Pinpoint the cell where the given text exists, returning its [X, Y] midpoint coordinate. 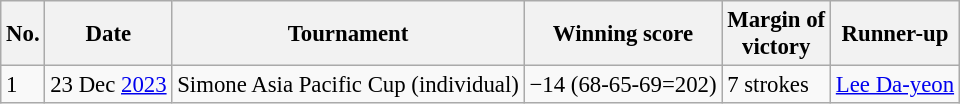
1 [23, 85]
Margin ofvictory [776, 34]
Simone Asia Pacific Cup (individual) [348, 85]
7 strokes [776, 85]
Winning score [623, 34]
Date [108, 34]
Lee Da-yeon [896, 85]
Runner-up [896, 34]
−14 (68-65-69=202) [623, 85]
23 Dec 2023 [108, 85]
No. [23, 34]
Tournament [348, 34]
